For the text-containing cell, return its midpoint in (x, y) coordinate format. 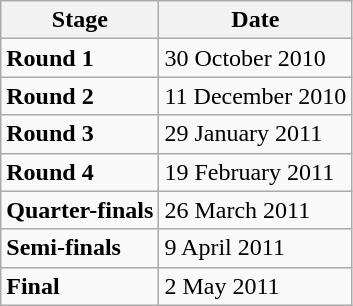
Round 1 (80, 58)
29 January 2011 (256, 134)
19 February 2011 (256, 172)
2 May 2011 (256, 286)
Round 2 (80, 96)
Round 3 (80, 134)
30 October 2010 (256, 58)
11 December 2010 (256, 96)
Date (256, 20)
Stage (80, 20)
Semi-finals (80, 248)
9 April 2011 (256, 248)
Quarter-finals (80, 210)
Final (80, 286)
26 March 2011 (256, 210)
Round 4 (80, 172)
